Provide the (x, y) coordinate of the cell's center where the given text is located.  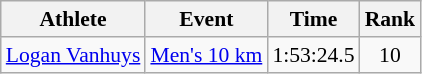
Men's 10 km (206, 55)
Time (313, 19)
Logan Vanhuys (74, 55)
Event (206, 19)
Athlete (74, 19)
Rank (390, 19)
1:53:24.5 (313, 55)
10 (390, 55)
